Find where the given text appears and provide that cell's center as (X, Y) coordinate. 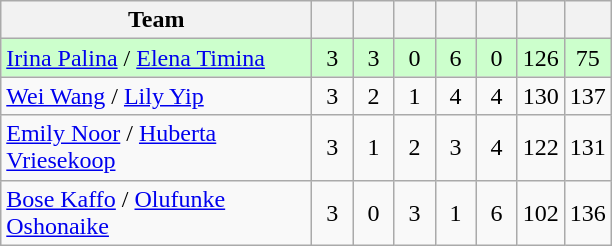
Team (156, 20)
Bose Kaffo / Olufunke Oshonaike (156, 212)
75 (588, 58)
137 (588, 96)
102 (540, 212)
131 (588, 148)
Irina Palina / Elena Timina (156, 58)
136 (588, 212)
122 (540, 148)
Emily Noor / Huberta Vriesekoop (156, 148)
Wei Wang / Lily Yip (156, 96)
126 (540, 58)
130 (540, 96)
